Identify which cell holds the provided text, then report its (X, Y) central coordinate. 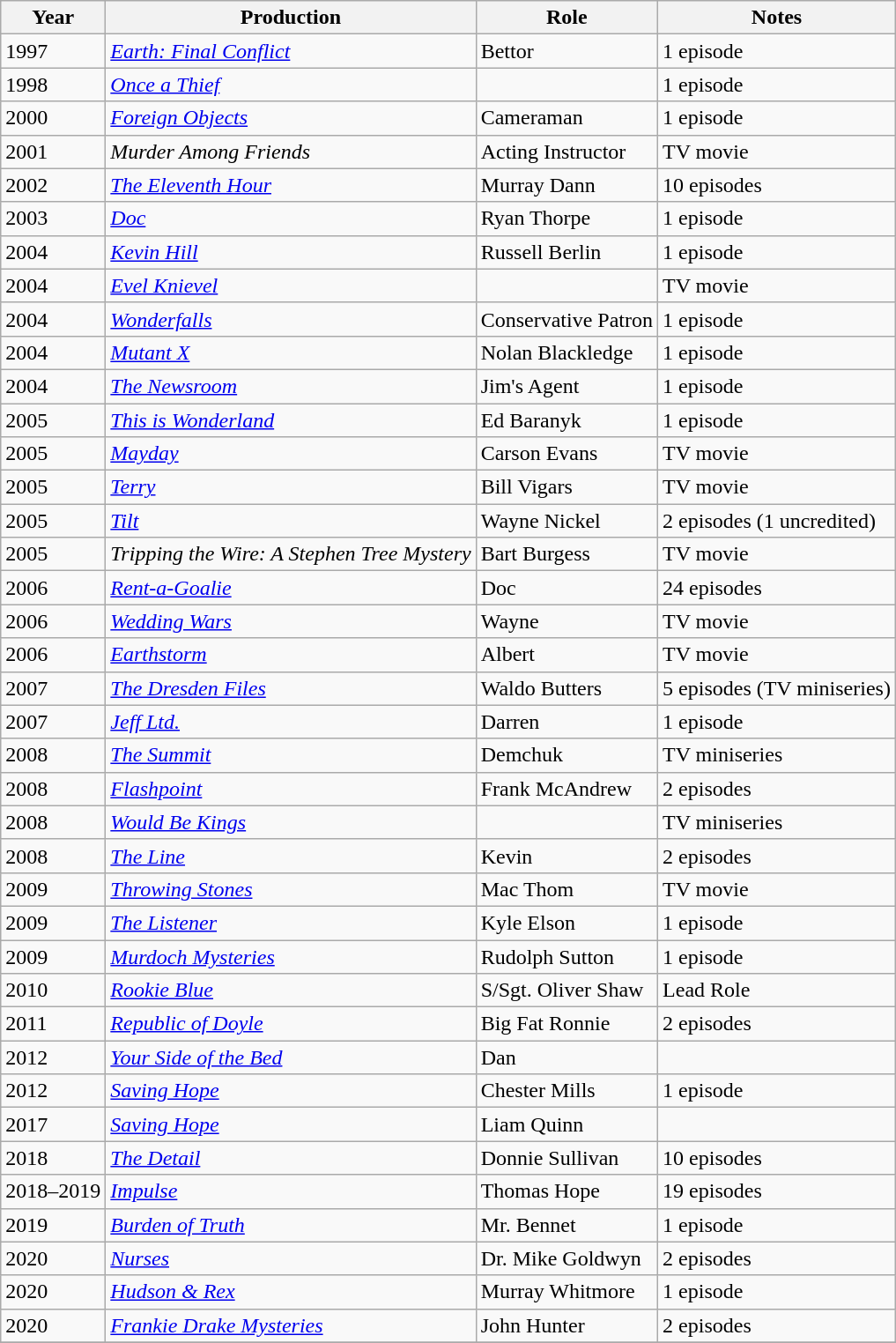
2003 (53, 219)
Throwing Stones (291, 889)
Liam Quinn (566, 1124)
Murray Dann (566, 185)
Bart Burgess (566, 554)
Role (566, 18)
Republic of Doyle (291, 1024)
19 episodes (777, 1191)
Flashpoint (291, 789)
Chester Mills (566, 1091)
Nurses (291, 1258)
Once a Thief (291, 85)
Wayne (566, 621)
1997 (53, 51)
Demchuk (566, 755)
Mayday (291, 454)
Your Side of the Bed (291, 1057)
2001 (53, 152)
2 episodes (1 uncredited) (777, 521)
Donnie Sullivan (566, 1158)
Frank McAndrew (566, 789)
Hudson & Rex (291, 1292)
Waldo Butters (566, 688)
Notes (777, 18)
Thomas Hope (566, 1191)
Bettor (566, 51)
Rookie Blue (291, 991)
This is Wonderland (291, 420)
Would Be Kings (291, 822)
Jeff Ltd. (291, 722)
The Eleventh Hour (291, 185)
2018 (53, 1158)
Kyle Elson (566, 923)
Tripping the Wire: A Stephen Tree Mystery (291, 554)
Evel Knievel (291, 286)
Mac Thom (566, 889)
Acting Instructor (566, 152)
Wayne Nickel (566, 521)
Mutant X (291, 352)
2018–2019 (53, 1191)
Russell Berlin (566, 252)
Foreign Objects (291, 118)
2011 (53, 1024)
Dr. Mike Goldwyn (566, 1258)
Production (291, 18)
Carson Evans (566, 454)
Earth: Final Conflict (291, 51)
Rent-a-Goalie (291, 588)
Lead Role (777, 991)
Kevin Hill (291, 252)
The Summit (291, 755)
The Dresden Files (291, 688)
The Line (291, 856)
Murray Whitmore (566, 1292)
2002 (53, 185)
Big Fat Ronnie (566, 1024)
The Detail (291, 1158)
Kevin (566, 856)
Year (53, 18)
Bill Vigars (566, 487)
Rudolph Sutton (566, 956)
24 episodes (777, 588)
Tilt (291, 521)
Darren (566, 722)
John Hunter (566, 1325)
Mr. Bennet (566, 1225)
The Listener (291, 923)
Murder Among Friends (291, 152)
2010 (53, 991)
Ryan Thorpe (566, 219)
Earthstorm (291, 655)
Wonderfalls (291, 319)
1998 (53, 85)
Murdoch Mysteries (291, 956)
2019 (53, 1225)
Ed Baranyk (566, 420)
Terry (291, 487)
Albert (566, 655)
5 episodes (TV miniseries) (777, 688)
Burden of Truth (291, 1225)
Cameraman (566, 118)
Conservative Patron (566, 319)
Impulse (291, 1191)
Nolan Blackledge (566, 352)
2000 (53, 118)
S/Sgt. Oliver Shaw (566, 991)
2017 (53, 1124)
Jim's Agent (566, 386)
Wedding Wars (291, 621)
Dan (566, 1057)
Frankie Drake Mysteries (291, 1325)
The Newsroom (291, 386)
